Extract the [x, y] coordinate from the center of the cell holding the provided text.  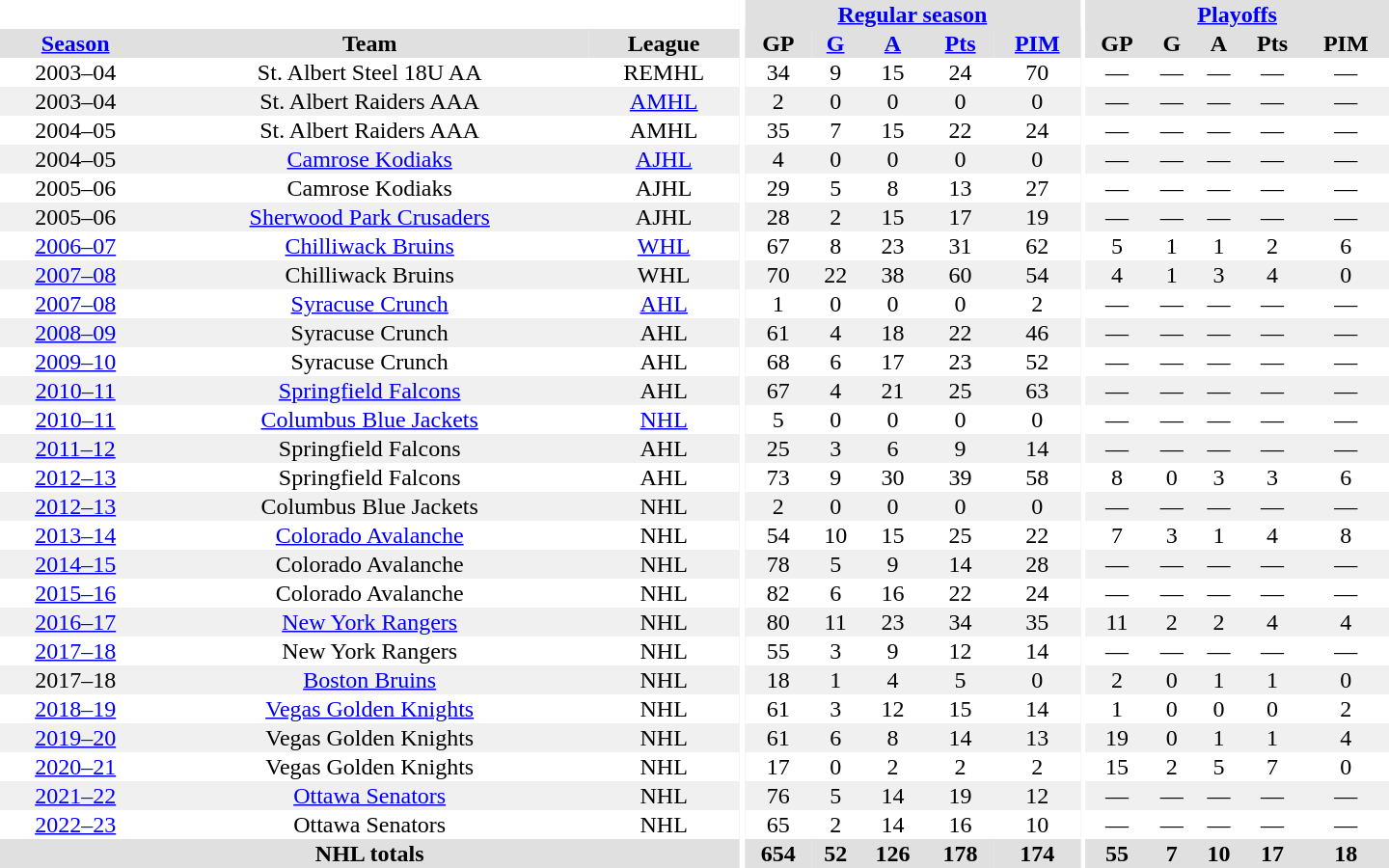
Boston Bruins [369, 680]
2020–21 [75, 767]
62 [1038, 246]
73 [778, 477]
2016–17 [75, 622]
68 [778, 362]
NHL totals [369, 854]
30 [892, 477]
2008–09 [75, 333]
174 [1038, 854]
2021–22 [75, 796]
2006–07 [75, 246]
REMHL [664, 72]
38 [892, 275]
78 [778, 564]
League [664, 43]
St. Albert Steel 18U AA [369, 72]
31 [961, 246]
76 [778, 796]
Regular season [912, 14]
21 [892, 391]
2019–20 [75, 738]
2015–16 [75, 593]
654 [778, 854]
65 [778, 825]
2013–14 [75, 535]
2022–23 [75, 825]
2011–12 [75, 448]
2009–10 [75, 362]
60 [961, 275]
58 [1038, 477]
126 [892, 854]
63 [1038, 391]
27 [1038, 188]
46 [1038, 333]
82 [778, 593]
2014–15 [75, 564]
Team [369, 43]
80 [778, 622]
178 [961, 854]
2018–19 [75, 709]
Sherwood Park Crusaders [369, 217]
Season [75, 43]
Playoffs [1237, 14]
29 [778, 188]
39 [961, 477]
